Locate the cell with the specified text and output its (X, Y) center coordinate. 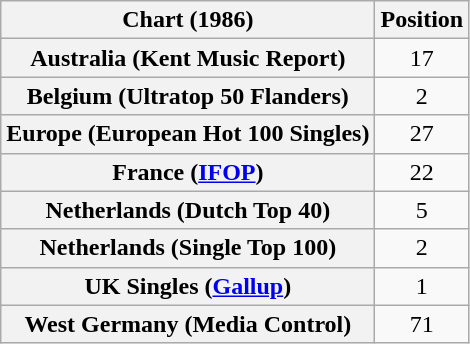
Europe (European Hot 100 Singles) (188, 134)
Position (422, 20)
1 (422, 286)
UK Singles (Gallup) (188, 286)
Australia (Kent Music Report) (188, 58)
Netherlands (Dutch Top 40) (188, 210)
71 (422, 324)
Belgium (Ultratop 50 Flanders) (188, 96)
Chart (1986) (188, 20)
27 (422, 134)
5 (422, 210)
West Germany (Media Control) (188, 324)
22 (422, 172)
Netherlands (Single Top 100) (188, 248)
17 (422, 58)
France (IFOP) (188, 172)
